Locate the cell with the specified text and output its [x, y] center coordinate. 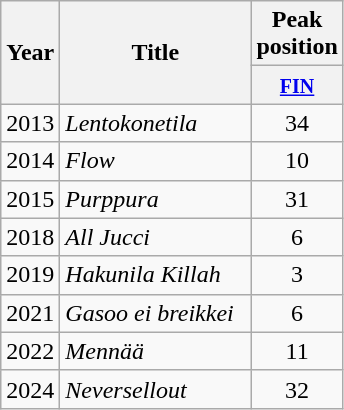
Lentokonetila [156, 123]
2014 [30, 161]
2018 [30, 237]
Purppura [156, 199]
Neversellout [156, 389]
3 [297, 275]
31 [297, 199]
2015 [30, 199]
2022 [30, 351]
Peak position [297, 34]
2024 [30, 389]
Title [156, 52]
Flow [156, 161]
10 [297, 161]
Hakunila Killah [156, 275]
32 [297, 389]
34 [297, 123]
Year [30, 52]
2021 [30, 313]
Mennää [156, 351]
2013 [30, 123]
Gasoo ei breikkei [156, 313]
All Jucci [156, 237]
2019 [30, 275]
FIN [297, 85]
11 [297, 351]
